Determine the [X, Y] coordinate at the center of the cell enclosing the given text.  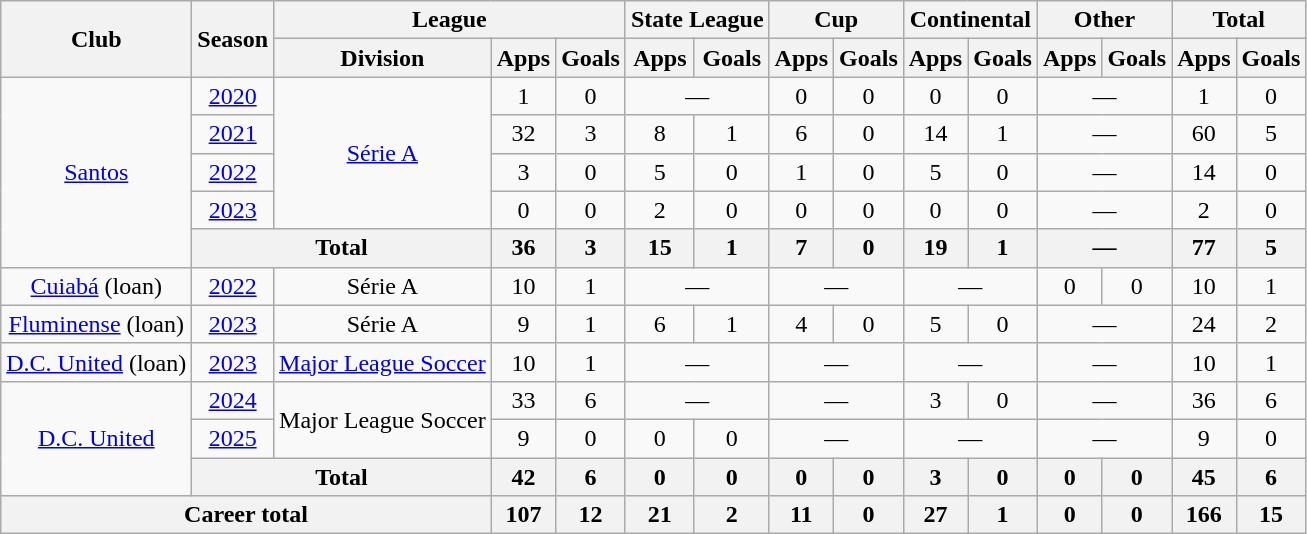
2020 [233, 96]
Continental [970, 20]
166 [1204, 515]
2021 [233, 134]
2025 [233, 438]
2024 [233, 400]
42 [523, 477]
Fluminense (loan) [96, 324]
21 [660, 515]
27 [935, 515]
107 [523, 515]
32 [523, 134]
Other [1104, 20]
League [450, 20]
4 [801, 324]
45 [1204, 477]
Club [96, 39]
Season [233, 39]
7 [801, 248]
Cuiabá (loan) [96, 286]
Santos [96, 172]
Career total [246, 515]
D.C. United (loan) [96, 362]
8 [660, 134]
D.C. United [96, 438]
Cup [836, 20]
19 [935, 248]
11 [801, 515]
24 [1204, 324]
60 [1204, 134]
Division [383, 58]
State League [697, 20]
12 [591, 515]
33 [523, 400]
77 [1204, 248]
